Identify which cell holds the provided text, then report its (x, y) central coordinate. 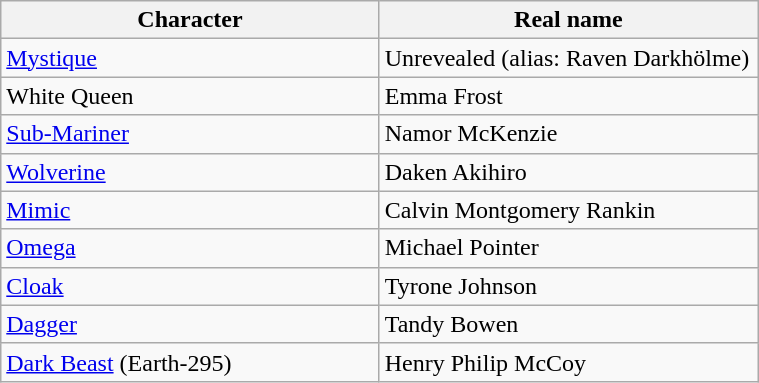
Tandy Bowen (568, 324)
Calvin Montgomery Rankin (568, 210)
Real name (568, 20)
Mimic (190, 210)
Omega (190, 248)
Tyrone Johnson (568, 286)
Dark Beast (Earth-295) (190, 362)
Namor McKenzie (568, 134)
Michael Pointer (568, 248)
Character (190, 20)
Dagger (190, 324)
Cloak (190, 286)
Henry Philip McCoy (568, 362)
Unrevealed (alias: Raven Darkhölme) (568, 58)
White Queen (190, 96)
Mystique (190, 58)
Sub-Mariner (190, 134)
Wolverine (190, 172)
Emma Frost (568, 96)
Daken Akihiro (568, 172)
